Provide the (x, y) coordinate of the cell's center where the given text is located.  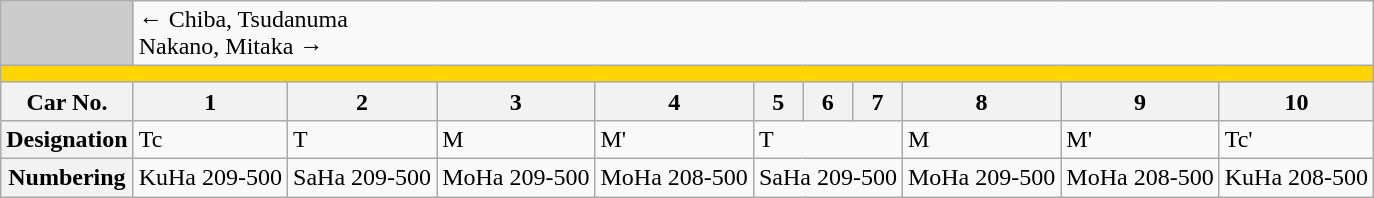
1 (210, 101)
6 (828, 101)
10 (1296, 101)
Tc (210, 139)
9 (1140, 101)
KuHa 209-500 (210, 177)
Numbering (67, 177)
KuHa 208-500 (1296, 177)
Designation (67, 139)
← Chiba, TsudanumaNakano, Mitaka → (753, 34)
7 (878, 101)
4 (674, 101)
2 (362, 101)
5 (778, 101)
Car No. (67, 101)
8 (981, 101)
3 (516, 101)
Tc' (1296, 139)
